Identify which cell holds the provided text, then report its (x, y) central coordinate. 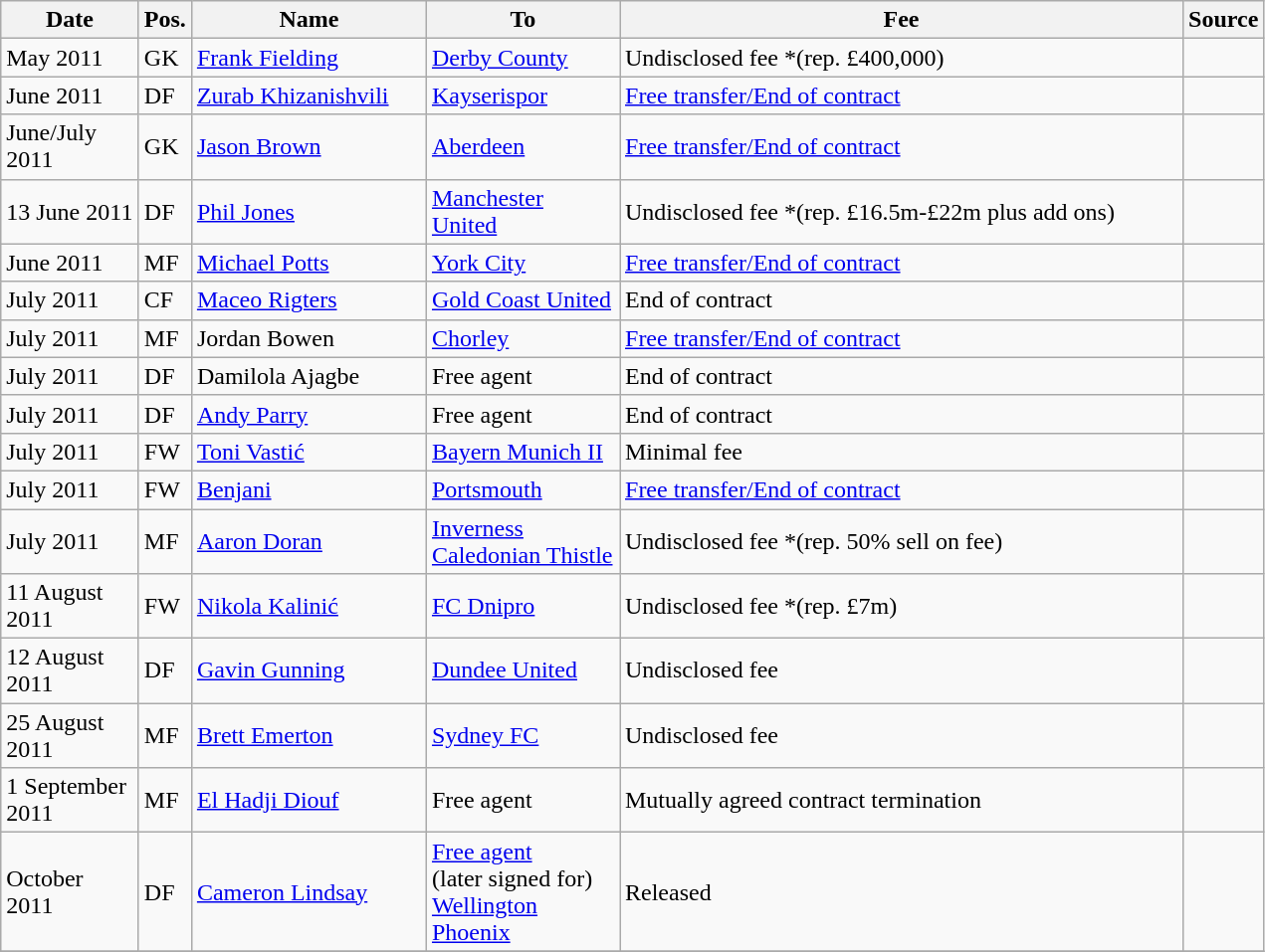
El Hadji Diouf (309, 800)
Source (1224, 20)
1 September 2011 (70, 800)
CF (165, 300)
Undisclosed fee *(rep. 50% sell on fee) (901, 541)
Fee (901, 20)
Damilola Ajagbe (309, 376)
Zurab Khizanishvili (309, 95)
11 August 2011 (70, 607)
Gavin Gunning (309, 670)
Derby County (523, 58)
June/July 2011 (70, 147)
Aberdeen (523, 147)
12 August 2011 (70, 670)
Gold Coast United (523, 300)
Jordan Bowen (309, 338)
Frank Fielding (309, 58)
Undisclosed fee *(rep. £16.5m-£22m plus add ons) (901, 211)
Michael Potts (309, 263)
Dundee United (523, 670)
Chorley (523, 338)
Pos. (165, 20)
Bayern Munich II (523, 452)
May 2011 (70, 58)
York City (523, 263)
Kayserispor (523, 95)
Minimal fee (901, 452)
FC Dnipro (523, 607)
13 June 2011 (70, 211)
Inverness Caledonian Thistle (523, 541)
Undisclosed fee *(rep. £7m) (901, 607)
Aaron Doran (309, 541)
Phil Jones (309, 211)
25 August 2011 (70, 736)
Andy Parry (309, 414)
Portsmouth (523, 489)
Released (901, 891)
Manchester United (523, 211)
To (523, 20)
Maceo Rigters (309, 300)
Date (70, 20)
Mutually agreed contract termination (901, 800)
Brett Emerton (309, 736)
October 2011 (70, 891)
Name (309, 20)
Free agent (later signed for) Wellington Phoenix (523, 891)
Toni Vastić (309, 452)
Nikola Kalinić (309, 607)
Benjani (309, 489)
Cameron Lindsay (309, 891)
Sydney FC (523, 736)
Jason Brown (309, 147)
Undisclosed fee *(rep. £400,000) (901, 58)
